Identify which cell holds the provided text, then report its (X, Y) central coordinate. 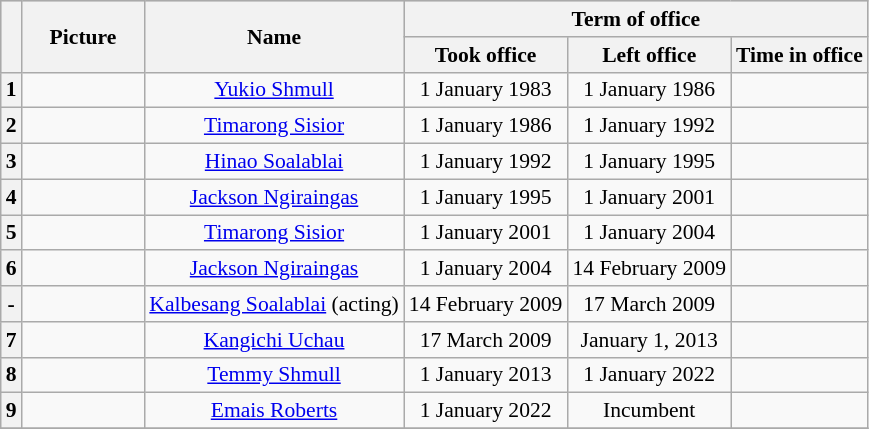
6 (12, 269)
Time in office (800, 55)
1 (12, 90)
January 1, 2013 (649, 340)
3 (12, 162)
Left office (649, 55)
5 (12, 233)
Temmy Shmull (274, 375)
Emais Roberts (274, 411)
Incumbent (649, 411)
Kalbesang Soalablai (acting) (274, 304)
Took office (486, 55)
Kangichi Uchau (274, 340)
7 (12, 340)
Term of office (636, 19)
4 (12, 197)
1 January 1983 (486, 90)
Name (274, 36)
Hinao Soalablai (274, 162)
1 January 2013 (486, 375)
2 (12, 126)
Yukio Shmull (274, 90)
Picture (84, 36)
- (12, 304)
8 (12, 375)
9 (12, 411)
